Return [X, Y] of the center of cell containing provided text 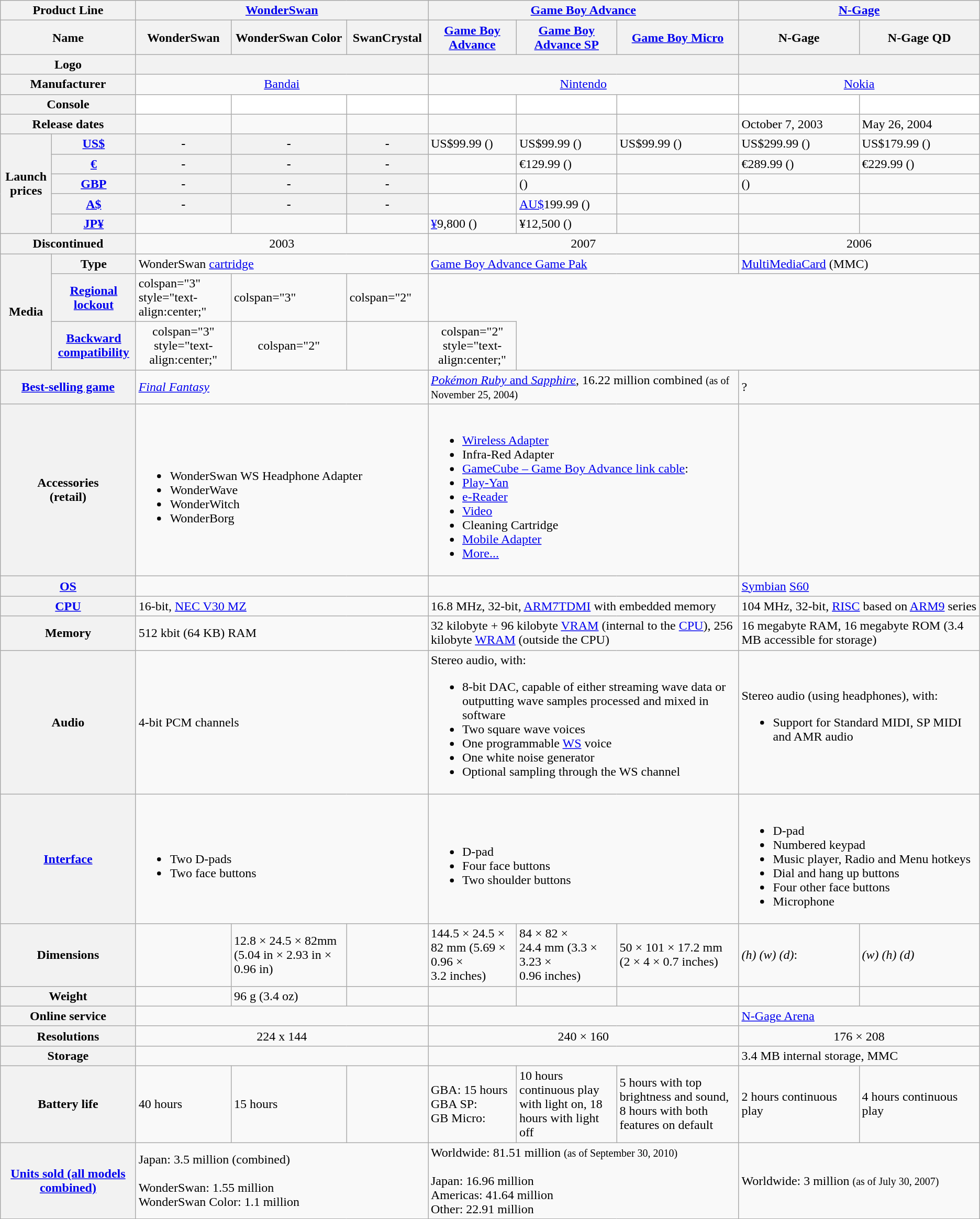
D-padNumbered keypadMusic player, Radio and Menu hotkeysDial and hang up buttonsFour other face buttonsMicrophone [859, 859]
Game Boy Advance Game Pak [583, 263]
Battery life [68, 1104]
colspan="3" [289, 298]
Interface [68, 859]
October 7, 2003 [799, 124]
Storage [68, 1056]
May 26, 2004 [919, 124]
N-Gage Arena [859, 1016]
5 hours with top brightness and sound, 8 hours with both features on default [677, 1104]
16-bit, NEC V30 MZ [282, 606]
Regional lockout [94, 298]
WonderSwan Color [289, 38]
Online service [68, 1016]
2007 [583, 243]
US$ [94, 144]
Pokémon Ruby and Sapphire, 16.22 million combined (as of November 25, 2004) [583, 387]
GBA: 15 hoursGBA SP: GB Micro: [472, 1104]
Worldwide: 81.51 million (as of September 30, 2010)Japan: 16.96 million Americas: 41.64 million Other: 22.91 million [583, 1180]
Backward compatibility [94, 346]
Final Fantasy [282, 387]
MultiMediaCard (MMC) [859, 263]
16.8 MHz, 32-bit, ARM7TDMI with embedded memory [583, 606]
512 kbit (64 KB) RAM [282, 633]
Product Line [68, 10]
4 hours continuous play [919, 1104]
96 g (3.4 oz) [289, 996]
144.5 × 24.5 × 82 mm (5.69 × 0.96 × 3.2 inches) [472, 955]
(w) (h) (d) [919, 955]
AU$199.99 () [566, 204]
US$179.99 () [919, 144]
Type [94, 263]
Japan: 3.5 million (combined)WonderSwan: 1.55 million WonderSwan Color: 1.1 million [282, 1180]
Discontinued [68, 243]
Units sold (all models combined) [68, 1180]
15 hours [289, 1104]
WonderSwan WS Headphone AdapterWonderWaveWonderWitchWonderBorg [282, 490]
Logo [68, 64]
Nintendo [583, 84]
Media [26, 311]
50 × 101 × 17.2 mm (2 × 4 × 0.7 inches) [677, 955]
OS [68, 586]
Worldwide: 3 million (as of July 30, 2007) [859, 1180]
Weight [68, 996]
Stereo audio (using headphones), with:Support for Standard MIDI, SP MIDI and AMR audio [859, 722]
Wireless AdapterInfra-Red AdapterGameCube – Game Boy Advance link cable:Play-Yane-ReaderVideoCleaning CartridgeMobile AdapterMore... [583, 490]
Nokia [859, 84]
16 megabyte RAM, 16 megabyte ROM (3.4 MB accessible for storage) [859, 633]
Memory [68, 633]
4-bit PCM channels [282, 722]
Manufacturer [68, 84]
12.8 × 24.5 × 82mm (5.04 in × 2.93 in × 0.96 in) [289, 955]
104 MHz, 32-bit, RISC based on ARM9 series [859, 606]
Launch prices [26, 184]
224 x 144 [282, 1036]
Resolutions [68, 1036]
3.4 MB internal storage, MMC [859, 1056]
84 × 82 × 24.4 mm (3.3 × 3.23 × 0.96 inches) [566, 955]
€ [94, 164]
Dimensions [68, 955]
N-Gage QD [919, 38]
colspan="2" style="text-align:center;" [472, 346]
? [859, 387]
D-padFour face buttonsTwo shoulder buttons [583, 859]
32 kilobyte + 96 kilobyte VRAM (internal to the CPU), 256 kilobyte WRAM (outside the CPU) [583, 633]
Game Boy Micro [677, 38]
Name [68, 38]
Console [68, 104]
176 × 208 [859, 1036]
240 × 160 [583, 1036]
JP¥ [94, 223]
Bandai [282, 84]
Game Boy Advance SP [566, 38]
Release dates [68, 124]
WonderSwan cartridge [282, 263]
€229.99 () [919, 164]
US$299.99 () [799, 144]
(h) (w) (d): [799, 955]
Best-selling game [68, 387]
Two D-padsTwo face buttons [282, 859]
40 hours [183, 1104]
CPU [68, 606]
2 hours continuous play [799, 1104]
Audio [68, 722]
¥12,500 () [566, 223]
GBP [94, 184]
Accessories(retail) [68, 490]
2006 [859, 243]
Symbian S60 [859, 586]
SwanCrystal [387, 38]
A$ [94, 204]
10 hours continuous play with light on, 18 hours with light off [566, 1104]
€129.99 () [566, 164]
¥9,800 () [472, 223]
2003 [282, 243]
€289.99 () [799, 164]
